Return the (X, Y) coordinate for the center point of the cell that contains the specified text.  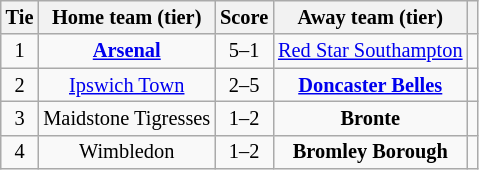
Red Star Southampton (370, 51)
Score (244, 17)
3 (20, 118)
Ipswich Town (126, 85)
Away team (tier) (370, 17)
Tie (20, 17)
Bromley Borough (370, 152)
1 (20, 51)
Maidstone Tigresses (126, 118)
Doncaster Belles (370, 85)
2 (20, 85)
Home team (tier) (126, 17)
2–5 (244, 85)
4 (20, 152)
5–1 (244, 51)
Wimbledon (126, 152)
Arsenal (126, 51)
Bronte (370, 118)
